Output the (x, y) coordinate of the center of the cell containing the given text.  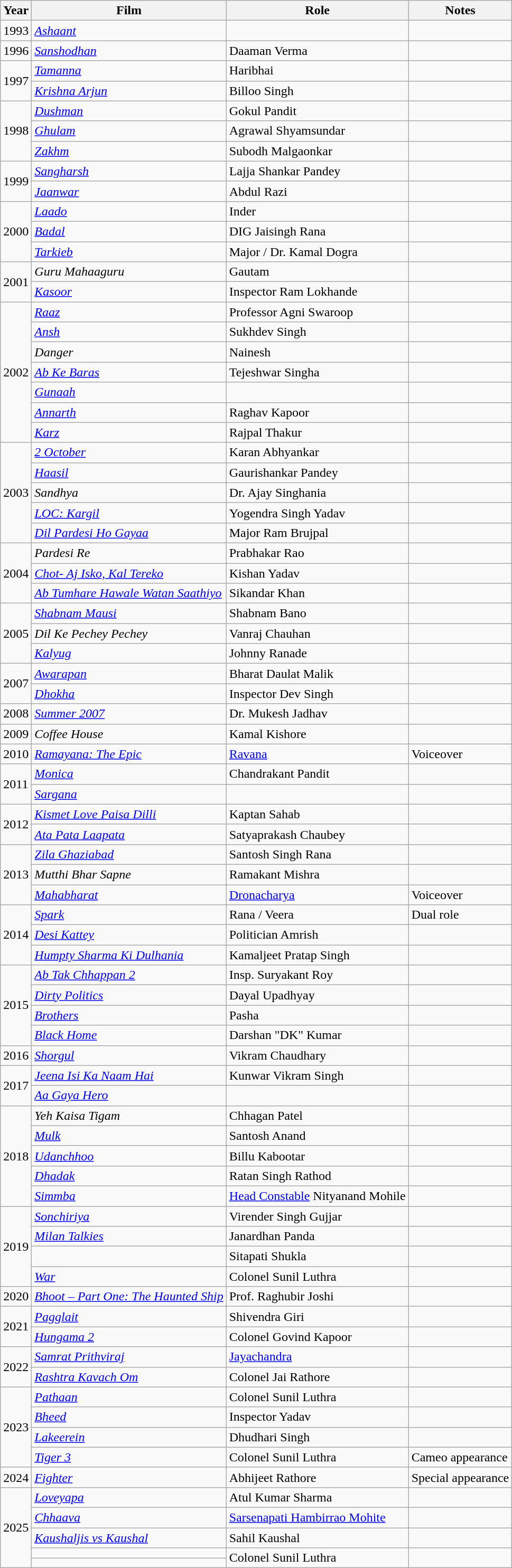
Ata Pata Laapata (129, 834)
Film (129, 11)
Monica (129, 774)
Haribhai (317, 71)
Mahabharat (129, 895)
Milan Talkies (129, 1236)
Kalyug (129, 654)
Jaanwar (129, 191)
Mutthi Bhar Sapne (129, 874)
Notes (460, 11)
2000 (16, 231)
Guru Mahaaguru (129, 272)
Brothers (129, 1015)
Sahil Kaushal (317, 1538)
Agrawal Shyamsundar (317, 131)
Ramakant Mishra (317, 874)
Nainesh (317, 352)
Santosh Singh Rana (317, 854)
Gunaah (129, 392)
Colonel Jai Rathore (317, 1377)
Dr. Ajay Singhania (317, 493)
Humpty Sharma Ki Dulhania (129, 955)
Kamaljeet Pratap Singh (317, 955)
2004 (16, 573)
Sangharsh (129, 171)
2007 (16, 684)
Rajpal Thakur (317, 432)
Sonchiriya (129, 1216)
Summer 2007 (129, 714)
Black Home (129, 1035)
Sargana (129, 794)
Major / Dr. Kamal Dogra (317, 252)
Bhoot – Part One: The Haunted Ship (129, 1297)
Johnny Ranade (317, 654)
Gokul Pandit (317, 111)
Tarkieb (129, 252)
Raghav Kapoor (317, 412)
Professor Agni Swaroop (317, 312)
Zila Ghaziabad (129, 854)
Jayachandra (317, 1357)
Sukhdev Singh (317, 332)
Pardesi Re (129, 553)
Tamanna (129, 71)
2005 (16, 634)
1999 (16, 181)
Yeh Kaisa Tigam (129, 1116)
Samrat Prithviraj (129, 1357)
Chot- Aj Isko, Kal Tereko (129, 573)
Sikandar Khan (317, 593)
2 October (129, 452)
Sanshodhan (129, 51)
Bharat Daulat Malik (317, 674)
2013 (16, 874)
Major Ram Brujpal (317, 533)
2003 (16, 493)
LOC: Kargil (129, 513)
Chhagan Patel (317, 1116)
2012 (16, 824)
Ravana (317, 754)
Kamal Kishore (317, 734)
Dushman (129, 111)
Simmba (129, 1196)
Inspector Ram Lokhande (317, 292)
2021 (16, 1327)
Dil Ke Pechey Pechey (129, 634)
Coffee House (129, 734)
Pathaan (129, 1397)
Raaz (129, 312)
Loveyapa (129, 1497)
Politician Amrish (317, 935)
1996 (16, 51)
Kaushaljis vs Kaushal (129, 1538)
Udanchhoo (129, 1156)
Dhudhari Singh (317, 1437)
Chhaava (129, 1517)
1998 (16, 131)
Vanraj Chauhan (317, 634)
Kishan Yadav (317, 573)
Janardhan Panda (317, 1236)
Prof. Raghubir Joshi (317, 1297)
Jeena Isi Ka Naam Hai (129, 1075)
Shabnam Bano (317, 613)
2025 (16, 1527)
2019 (16, 1246)
Laado (129, 211)
Yogendra Singh Yadav (317, 513)
2024 (16, 1477)
Colonel Govind Kapoor (317, 1337)
Karan Abhyankar (317, 452)
Tejeshwar Singha (317, 372)
Billoo Singh (317, 91)
1993 (16, 31)
Dr. Mukesh Jadhav (317, 714)
2001 (16, 282)
Karz (129, 432)
Rana / Veera (317, 915)
Spark (129, 915)
Abdul Razi (317, 191)
Ghulam (129, 131)
Daaman Verma (317, 51)
Dronacharya (317, 895)
Krishna Arjun (129, 91)
Satyaprakash Chaubey (317, 834)
Ratan Singh Rathod (317, 1176)
Annarth (129, 412)
Gaurishankar Pandey (317, 473)
Fighter (129, 1477)
DIG Jaisingh Rana (317, 231)
Sandhya (129, 493)
Inspector Yadav (317, 1417)
Vikram Chaudhary (317, 1055)
Bheed (129, 1417)
Pagglait (129, 1317)
Pasha (317, 1015)
Haasil (129, 473)
Sarsenapati Hambirrao Mohite (317, 1517)
2022 (16, 1367)
Santosh Anand (317, 1136)
Dirty Politics (129, 995)
Ramayana: The Epic (129, 754)
2014 (16, 935)
Role (317, 11)
2018 (16, 1156)
Ab Ke Baras (129, 372)
Desi Kattey (129, 935)
Dil Pardesi Ho Gayaa (129, 533)
2023 (16, 1427)
Lajja Shankar Pandey (317, 171)
Dhadak (129, 1176)
Cameo appearance (460, 1457)
Inspector Dev Singh (317, 694)
Year (16, 11)
2017 (16, 1085)
Inder (317, 211)
Danger (129, 352)
Dhokha (129, 694)
Aa Gaya Hero (129, 1095)
Shivendra Giri (317, 1317)
2009 (16, 734)
Kismet Love Paisa Dilli (129, 814)
Hungama 2 (129, 1337)
Ashaant (129, 31)
Ansh (129, 332)
Ab Tak Chhappan 2 (129, 975)
Mulk (129, 1136)
2002 (16, 372)
2011 (16, 784)
2010 (16, 754)
Kasoor (129, 292)
2016 (16, 1055)
Chandrakant Pandit (317, 774)
Subodh Malgaonkar (317, 151)
War (129, 1277)
Ab Tumhare Hawale Watan Saathiyo (129, 593)
Rashtra Kavach Om (129, 1377)
Head Constable Nityanand Mohile (317, 1196)
Zakhm (129, 151)
Sitapati Shukla (317, 1257)
2015 (16, 1005)
Abhijeet Rathore (317, 1477)
Badal (129, 231)
Gautam (317, 272)
Awarapan (129, 674)
Virender Singh Gujjar (317, 1216)
Kunwar Vikram Singh (317, 1075)
2020 (16, 1297)
Shabnam Mausi (129, 613)
2008 (16, 714)
1997 (16, 81)
Kaptan Sahab (317, 814)
Billu Kabootar (317, 1156)
Lakeerein (129, 1437)
Shorgul (129, 1055)
Insp. Suryakant Roy (317, 975)
Tiger 3 (129, 1457)
Prabhakar Rao (317, 553)
Atul Kumar Sharma (317, 1497)
Darshan "DK" Kumar (317, 1035)
Special appearance (460, 1477)
Dual role (460, 915)
Dayal Upadhyay (317, 995)
